Find where the given text appears and provide that cell's center as [X, Y] coordinate. 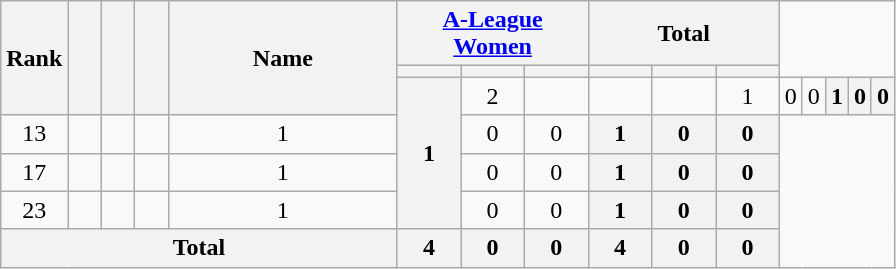
Rank [34, 58]
Name [284, 58]
23 [34, 210]
13 [34, 134]
A-League Women [492, 34]
17 [34, 172]
2 [493, 96]
